Return the [X, Y] coordinate for the center point of the cell that contains the specified text.  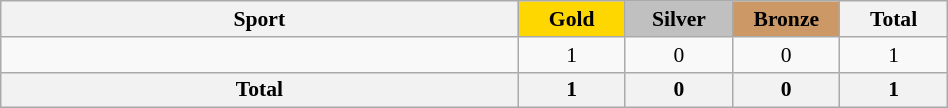
Silver [678, 19]
Gold [572, 19]
Sport [260, 19]
Bronze [786, 19]
